Extract the [x, y] coordinate from the center of the cell holding the provided text.  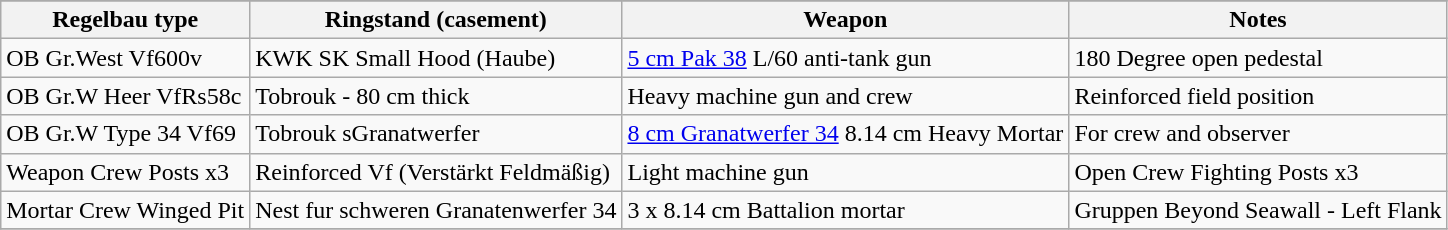
Regelbau type [126, 20]
Reinforced Vf (Verstärkt Feldmäßig) [436, 172]
Nest fur schweren Granatenwerfer 34 [436, 210]
3 x 8.14 cm Battalion mortar [846, 210]
Notes [1258, 20]
Weapon Crew Posts x3 [126, 172]
180 Degree open pedestal [1258, 58]
Mortar Crew Winged Pit [126, 210]
OB Gr.W Type 34 Vf69 [126, 134]
8 cm Granatwerfer 34 8.14 cm Heavy Mortar [846, 134]
Tobrouk - 80 cm thick [436, 96]
5 cm Pak 38 L/60 anti-tank gun [846, 58]
OB Gr.W Heer VfRs58c [126, 96]
Ringstand (casement) [436, 20]
For crew and observer [1258, 134]
Gruppen Beyond Seawall - Left Flank [1258, 210]
Tobrouk sGranatwerfer [436, 134]
Heavy machine gun and crew [846, 96]
Weapon [846, 20]
Reinforced field position [1258, 96]
KWK SK Small Hood (Haube) [436, 58]
OB Gr.West Vf600v [126, 58]
Open Crew Fighting Posts x3 [1258, 172]
Light machine gun [846, 172]
